Return the [x, y] coordinate for the center point of the cell that contains the specified text.  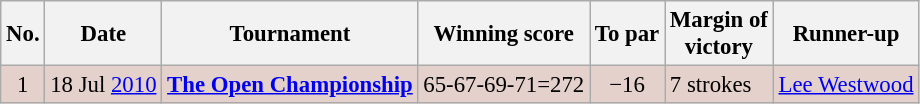
−16 [628, 85]
Runner-up [846, 34]
Margin ofvictory [720, 34]
Date [104, 34]
65-67-69-71=272 [504, 85]
No. [23, 34]
Lee Westwood [846, 85]
The Open Championship [290, 85]
Winning score [504, 34]
Tournament [290, 34]
1 [23, 85]
18 Jul 2010 [104, 85]
7 strokes [720, 85]
To par [628, 34]
